Detect which cell encompasses the target text, then output its (X, Y) center coordinate. 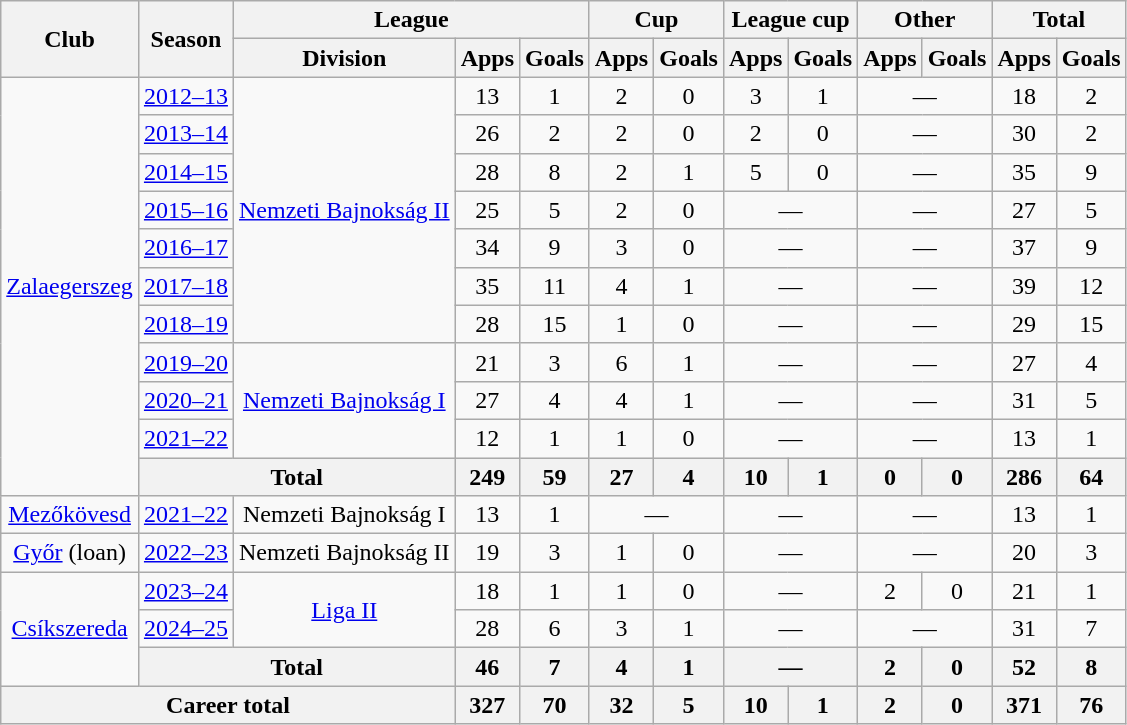
Győr (loan) (70, 553)
Career total (228, 705)
Liga II (344, 610)
76 (1091, 705)
64 (1091, 477)
Club (70, 39)
2024–25 (186, 629)
Season (186, 39)
59 (555, 477)
League cup (790, 20)
26 (487, 134)
Division (344, 58)
286 (1024, 477)
2020–21 (186, 400)
20 (1024, 553)
2015–16 (186, 210)
70 (555, 705)
Cup (656, 20)
39 (1024, 286)
2019–20 (186, 362)
52 (1024, 667)
19 (487, 553)
2014–15 (186, 172)
2022–23 (186, 553)
Mezőkövesd (70, 515)
25 (487, 210)
Csíkszereda (70, 629)
Other (925, 20)
2017–18 (186, 286)
League (411, 20)
2012–13 (186, 96)
29 (1024, 324)
249 (487, 477)
371 (1024, 705)
46 (487, 667)
34 (487, 248)
30 (1024, 134)
Zalaegerszeg (70, 286)
11 (555, 286)
2016–17 (186, 248)
2023–24 (186, 591)
327 (487, 705)
2018–19 (186, 324)
37 (1024, 248)
2013–14 (186, 134)
32 (621, 705)
